Output the (X, Y) coordinate of the center of the cell containing the given text.  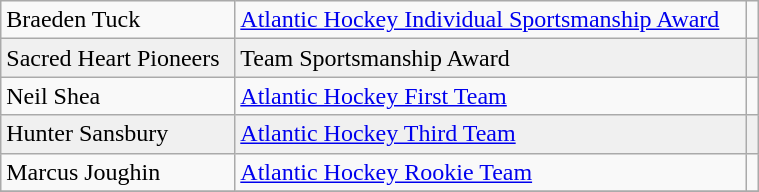
Atlantic Hockey First Team (490, 96)
Atlantic Hockey Rookie Team (490, 172)
Atlantic Hockey Individual Sportsmanship Award (490, 20)
Sacred Heart Pioneers (118, 58)
Atlantic Hockey Third Team (490, 134)
Hunter Sansbury (118, 134)
Team Sportsmanship Award (490, 58)
Marcus Joughin (118, 172)
Braeden Tuck (118, 20)
Neil Shea (118, 96)
